Output the [x, y] coordinate of the center of the cell containing the given text.  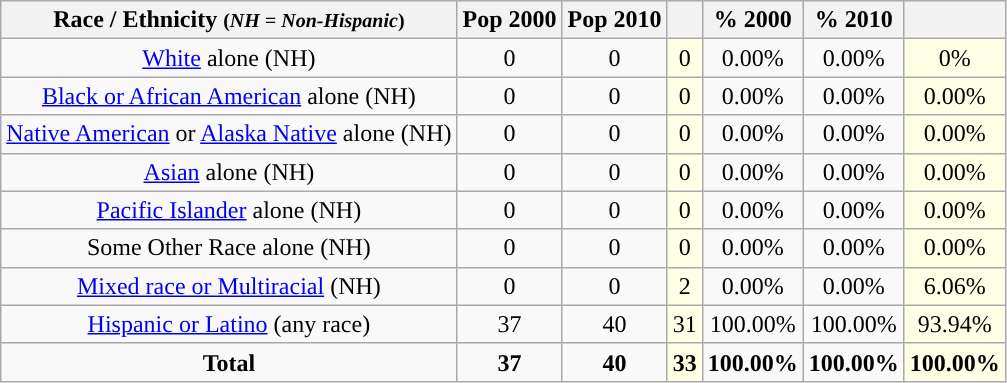
33 [684, 362]
% 2000 [752, 20]
Native American or Alaska Native alone (NH) [229, 134]
Mixed race or Multiracial (NH) [229, 286]
Asian alone (NH) [229, 172]
Black or African American alone (NH) [229, 96]
2 [684, 286]
93.94% [954, 324]
6.06% [954, 286]
Hispanic or Latino (any race) [229, 324]
White alone (NH) [229, 58]
Total [229, 362]
Pop 2010 [614, 20]
% 2010 [854, 20]
0% [954, 58]
Pacific Islander alone (NH) [229, 210]
Some Other Race alone (NH) [229, 248]
Pop 2000 [510, 20]
31 [684, 324]
Race / Ethnicity (NH = Non-Hispanic) [229, 20]
